Scan for the cell matching the given text and deliver its (x, y) coordinate at center. 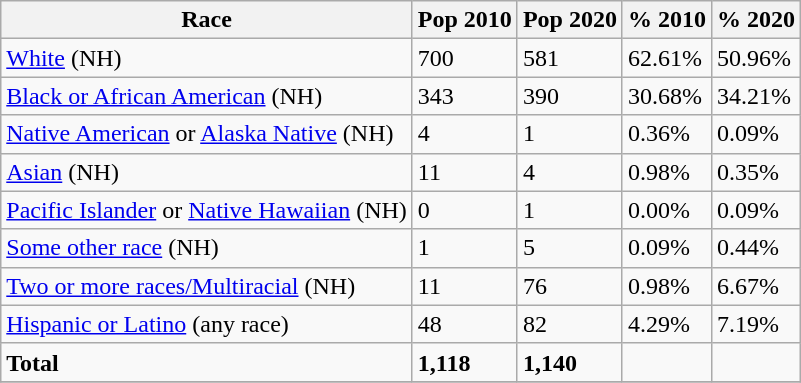
62.61% (666, 58)
30.68% (666, 96)
6.67% (756, 286)
Hispanic or Latino (any race) (207, 324)
50.96% (756, 58)
0.44% (756, 248)
581 (570, 58)
Asian (NH) (207, 172)
48 (464, 324)
% 2020 (756, 20)
0.00% (666, 210)
Pop 2010 (464, 20)
Native American or Alaska Native (NH) (207, 134)
Pacific Islander or Native Hawaiian (NH) (207, 210)
76 (570, 286)
Some other race (NH) (207, 248)
4.29% (666, 324)
Black or African American (NH) (207, 96)
1,118 (464, 362)
Total (207, 362)
1,140 (570, 362)
5 (570, 248)
White (NH) (207, 58)
% 2010 (666, 20)
0.36% (666, 134)
Race (207, 20)
343 (464, 96)
Two or more races/Multiracial (NH) (207, 286)
0 (464, 210)
82 (570, 324)
700 (464, 58)
7.19% (756, 324)
390 (570, 96)
0.35% (756, 172)
34.21% (756, 96)
Pop 2020 (570, 20)
